Capture the cell that displays the provided text and extract its [x, y] central coordinate. 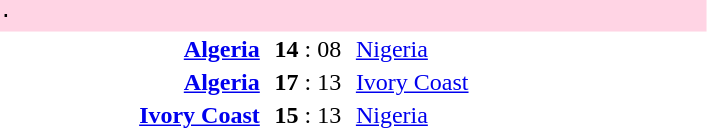
Nigeria [484, 49]
Ivory Coast [484, 83]
14 : 08 [308, 49]
⋅ [353, 16]
17 : 13 [308, 83]
